Return [x, y] of the center of cell containing provided text 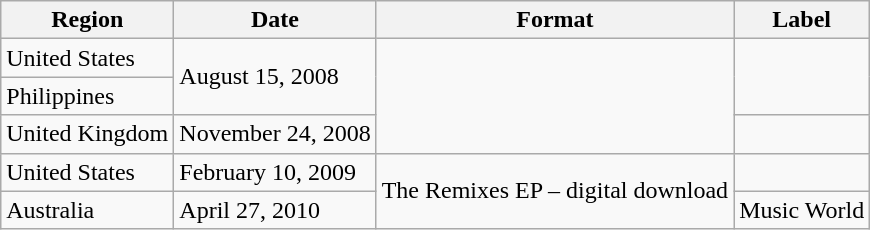
Australia [88, 210]
Label [802, 20]
April 27, 2010 [275, 210]
November 24, 2008 [275, 134]
Philippines [88, 96]
The Remixes EP – digital download [554, 191]
Format [554, 20]
February 10, 2009 [275, 172]
Date [275, 20]
August 15, 2008 [275, 77]
Region [88, 20]
Music World [802, 210]
United Kingdom [88, 134]
